Search for the cell housing the specified text and yield its (x, y) center coordinate. 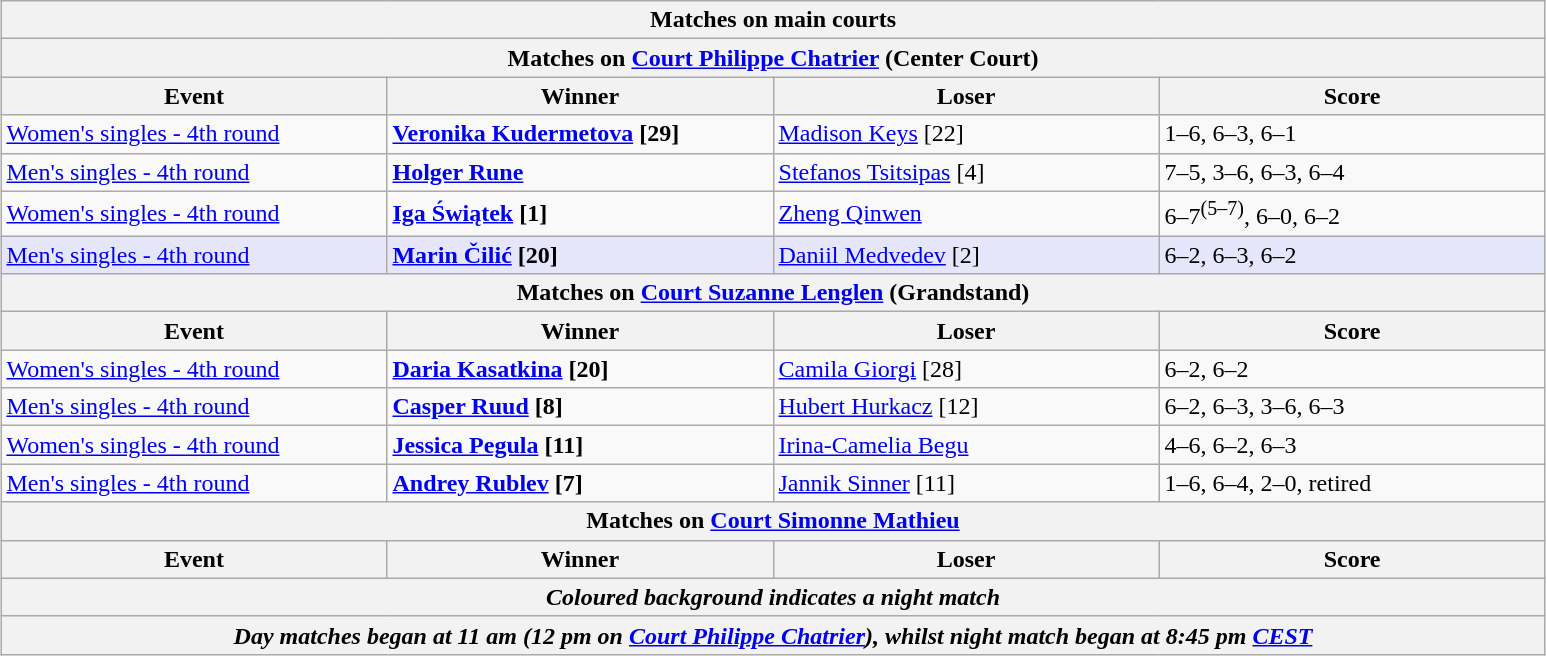
Daria Kasatkina [20] (580, 369)
6–7(5–7), 6–0, 6–2 (1352, 214)
1–6, 6–4, 2–0, retired (1352, 483)
Casper Ruud [8] (580, 407)
Jessica Pegula [11] (580, 445)
1–6, 6–3, 6–1 (1352, 134)
6–2, 6–2 (1352, 369)
Coloured background indicates a night match (773, 597)
Day matches began at 11 am (12 pm on Court Philippe Chatrier), whilst night match began at 8:45 pm CEST (773, 635)
Iga Świątek [1] (580, 214)
Veronika Kudermetova [29] (580, 134)
7–5, 3–6, 6–3, 6–4 (1352, 172)
Jannik Sinner [11] (966, 483)
Daniil Medvedev [2] (966, 255)
Camila Giorgi [28] (966, 369)
Irina-Camelia Begu (966, 445)
Stefanos Tsitsipas [4] (966, 172)
6–2, 6–3, 3–6, 6–3 (1352, 407)
Matches on main courts (773, 20)
Andrey Rublev [7] (580, 483)
Matches on Court Suzanne Lenglen (Grandstand) (773, 293)
Madison Keys [22] (966, 134)
Hubert Hurkacz [12] (966, 407)
Zheng Qinwen (966, 214)
Matches on Court Philippe Chatrier (Center Court) (773, 58)
Holger Rune (580, 172)
Marin Čilić [20] (580, 255)
6–2, 6–3, 6–2 (1352, 255)
4–6, 6–2, 6–3 (1352, 445)
Matches on Court Simonne Mathieu (773, 521)
